Output the (x, y) coordinate of the center of the cell containing the given text.  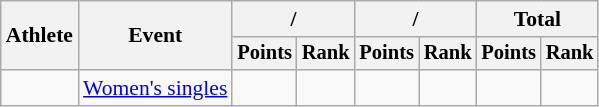
Women's singles (155, 88)
Event (155, 36)
Total (537, 19)
Athlete (40, 36)
